Search for the cell housing the specified text and yield its [X, Y] center coordinate. 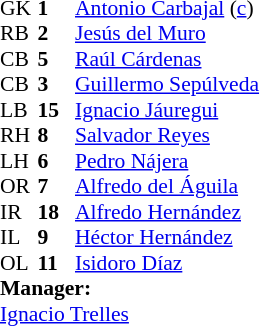
8 [57, 135]
11 [57, 263]
Raúl Cárdenas [167, 59]
Alfredo del Águila [167, 187]
LH [19, 161]
Isidoro Díaz [167, 263]
Salvador Reyes [167, 135]
7 [57, 187]
OR [19, 187]
3 [57, 85]
Jesús del Muro [167, 33]
Alfredo Hernández [167, 212]
18 [57, 212]
Ignacio Jáuregui [167, 110]
Guillermo Sepúlveda [167, 85]
Héctor Hernández [167, 237]
LB [19, 110]
Manager: [130, 289]
Pedro Nájera [167, 161]
IL [19, 237]
5 [57, 59]
15 [57, 110]
IR [19, 212]
2 [57, 33]
RH [19, 135]
RB [19, 33]
OL [19, 263]
6 [57, 161]
9 [57, 237]
